Pinpoint the cell where the given text exists, returning its [x, y] midpoint coordinate. 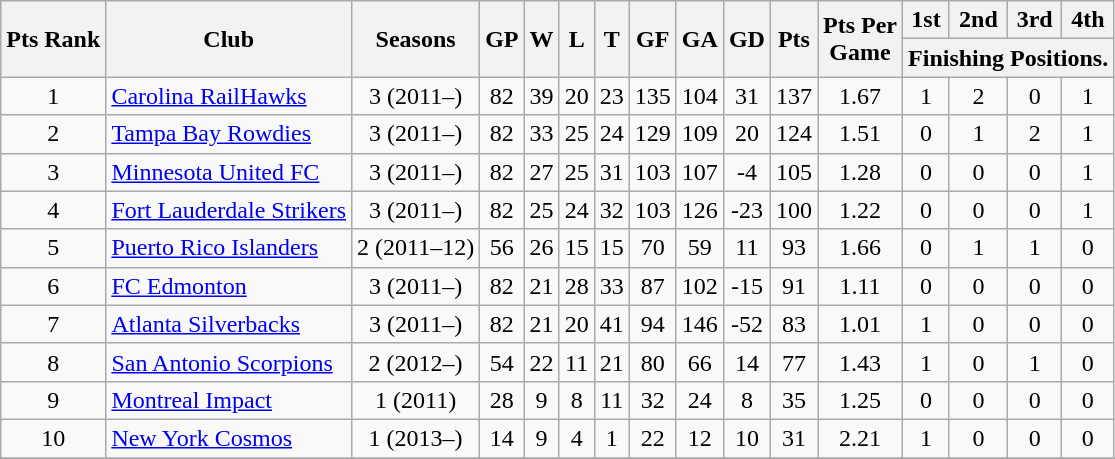
104 [700, 96]
7 [54, 324]
41 [612, 324]
93 [794, 248]
4th [1088, 20]
66 [700, 362]
12 [700, 438]
New York Cosmos [229, 438]
Atlanta Silverbacks [229, 324]
1.11 [860, 286]
2 (2012–) [416, 362]
3rd [1034, 20]
39 [542, 96]
1.28 [860, 172]
GA [700, 39]
26 [542, 248]
77 [794, 362]
1.01 [860, 324]
Pts Per Game [860, 39]
2nd [978, 20]
Montreal Impact [229, 400]
126 [700, 210]
L [576, 39]
5 [54, 248]
Club [229, 39]
56 [502, 248]
-52 [746, 324]
27 [542, 172]
-23 [746, 210]
1.43 [860, 362]
Tampa Bay Rowdies [229, 134]
GD [746, 39]
3 [54, 172]
T [612, 39]
1.66 [860, 248]
80 [652, 362]
San Antonio Scorpions [229, 362]
1.25 [860, 400]
146 [700, 324]
137 [794, 96]
-15 [746, 286]
2 (2011–12) [416, 248]
1 (2013–) [416, 438]
6 [54, 286]
105 [794, 172]
35 [794, 400]
FC Edmonton [229, 286]
W [542, 39]
Fort Lauderdale Strikers [229, 210]
2.21 [860, 438]
Seasons [416, 39]
100 [794, 210]
Pts Rank [54, 39]
1st [926, 20]
23 [612, 96]
102 [700, 286]
Puerto Rico Islanders [229, 248]
GF [652, 39]
70 [652, 248]
87 [652, 286]
Pts [794, 39]
107 [700, 172]
109 [700, 134]
54 [502, 362]
129 [652, 134]
GP [502, 39]
59 [700, 248]
1.67 [860, 96]
Minnesota United FC [229, 172]
1.22 [860, 210]
83 [794, 324]
-4 [746, 172]
94 [652, 324]
135 [652, 96]
1.51 [860, 134]
Carolina RailHawks [229, 96]
91 [794, 286]
Finishing Positions. [1008, 58]
124 [794, 134]
1 (2011) [416, 400]
